Locate the cell with the specified text and output its [X, Y] center coordinate. 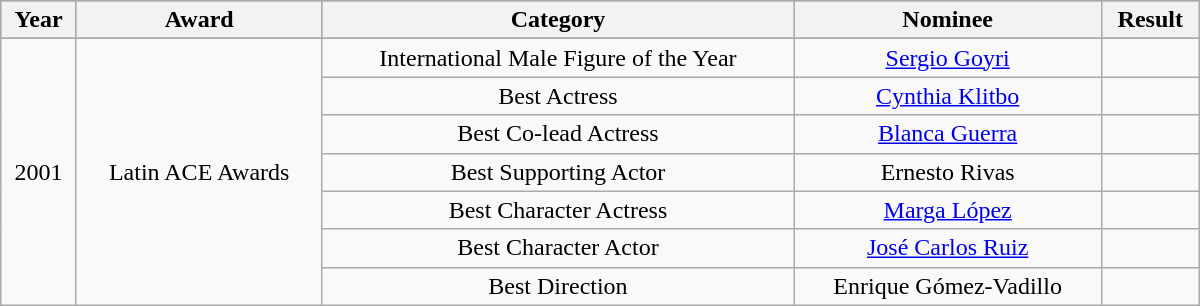
Best Supporting Actor [558, 172]
Best Direction [558, 286]
Award [198, 20]
Enrique Gómez-Vadillo [948, 286]
Best Co-lead Actress [558, 134]
Best Character Actress [558, 210]
Best Actress [558, 96]
Latin ACE Awards [198, 172]
Cynthia Klitbo [948, 96]
International Male Figure of the Year [558, 58]
Blanca Guerra [948, 134]
José Carlos Ruiz [948, 248]
Sergio Goyri [948, 58]
Best Character Actor [558, 248]
Category [558, 20]
Year [39, 20]
Nominee [948, 20]
2001 [39, 172]
Marga López [948, 210]
Result [1150, 20]
Ernesto Rivas [948, 172]
